Locate the cell with the specified text and output its (x, y) center coordinate. 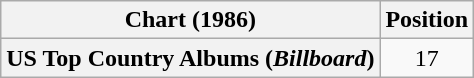
US Top Country Albums (Billboard) (190, 58)
Position (427, 20)
Chart (1986) (190, 20)
17 (427, 58)
